Determine the [X, Y] coordinate at the center of the cell enclosing the given text.  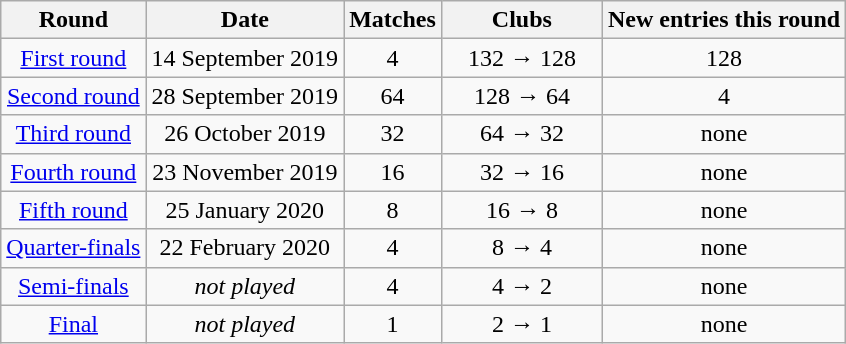
Clubs [522, 20]
23 November 2019 [245, 172]
32 → 16 [522, 172]
Third round [74, 134]
Round [74, 20]
Fourth round [74, 172]
26 October 2019 [245, 134]
4 → 2 [522, 286]
16 [393, 172]
8 → 4 [522, 248]
Matches [393, 20]
Quarter-finals [74, 248]
25 January 2020 [245, 210]
8 [393, 210]
132 → 128 [522, 58]
Fifth round [74, 210]
Semi-finals [74, 286]
64 [393, 96]
22 February 2020 [245, 248]
128 → 64 [522, 96]
1 [393, 324]
32 [393, 134]
First round [74, 58]
New entries this round [724, 20]
64 → 32 [522, 134]
Second round [74, 96]
14 September 2019 [245, 58]
128 [724, 58]
2 → 1 [522, 324]
Date [245, 20]
Final [74, 324]
16 → 8 [522, 210]
28 September 2019 [245, 96]
